Pinpoint the cell where the given text exists, returning its [X, Y] midpoint coordinate. 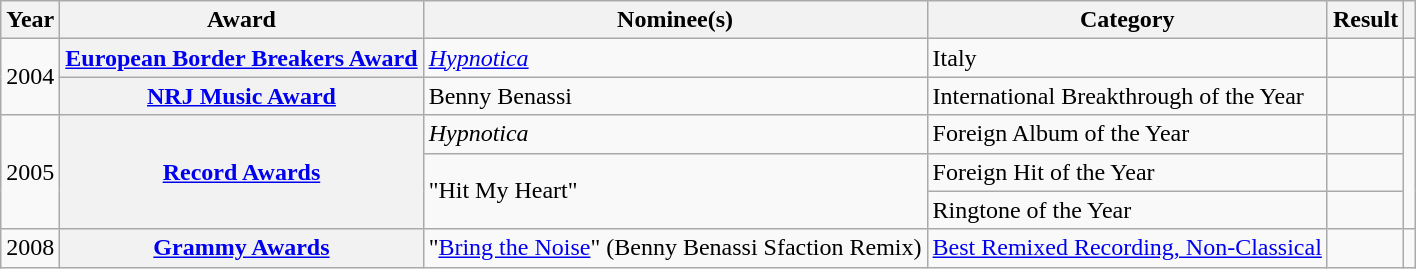
Record Awards [242, 172]
"Bring the Noise" (Benny Benassi Sfaction Remix) [675, 248]
International Breakthrough of the Year [1127, 96]
Category [1127, 20]
Best Remixed Recording, Non-Classical [1127, 248]
Italy [1127, 58]
NRJ Music Award [242, 96]
"Hit My Heart" [675, 191]
Foreign Hit of the Year [1127, 172]
Award [242, 20]
Nominee(s) [675, 20]
2008 [30, 248]
European Border Breakers Award [242, 58]
Benny Benassi [675, 96]
Ringtone of the Year [1127, 210]
Foreign Album of the Year [1127, 134]
Grammy Awards [242, 248]
Result [1365, 20]
Year [30, 20]
2004 [30, 77]
2005 [30, 172]
